Detect which cell encompasses the target text, then output its (X, Y) center coordinate. 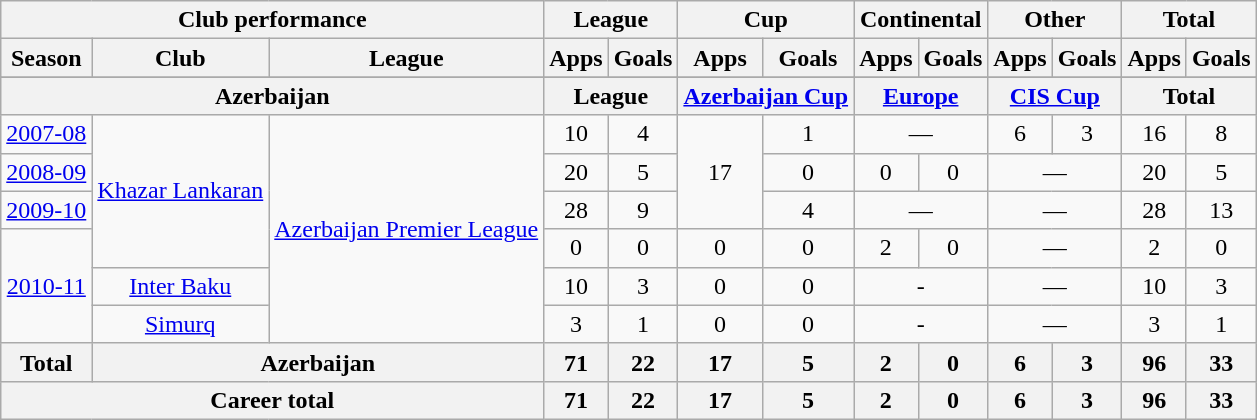
Simurq (180, 324)
Inter Baku (180, 286)
9 (643, 210)
Cup (766, 20)
Continental (921, 20)
Other (1055, 20)
Europe (921, 96)
2009-10 (46, 210)
8 (1221, 134)
13 (1221, 210)
Club (180, 58)
Khazar Lankaran (180, 191)
2008-09 (46, 172)
16 (1154, 134)
Career total (272, 400)
Club performance (272, 20)
2007-08 (46, 134)
Azerbaijan Premier League (406, 229)
2010-11 (46, 286)
Azerbaijan Cup (766, 96)
Season (46, 58)
CIS Cup (1055, 96)
